From the cell containing the given text, extract its center point as [X, Y] coordinate. 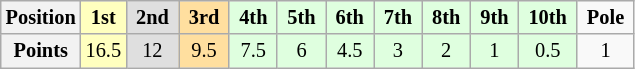
1st [104, 17]
7.5 [253, 51]
0.5 [547, 51]
5th [301, 17]
Points [41, 51]
10th [547, 17]
6th [350, 17]
12 [152, 51]
7th [398, 17]
9.5 [204, 51]
6 [301, 51]
4.5 [350, 51]
3 [398, 51]
4th [253, 17]
3rd [204, 17]
2 [446, 51]
9th [494, 17]
16.5 [104, 51]
8th [446, 17]
Position [41, 17]
Pole [606, 17]
2nd [152, 17]
